Search for the cell housing the specified text and yield its [x, y] center coordinate. 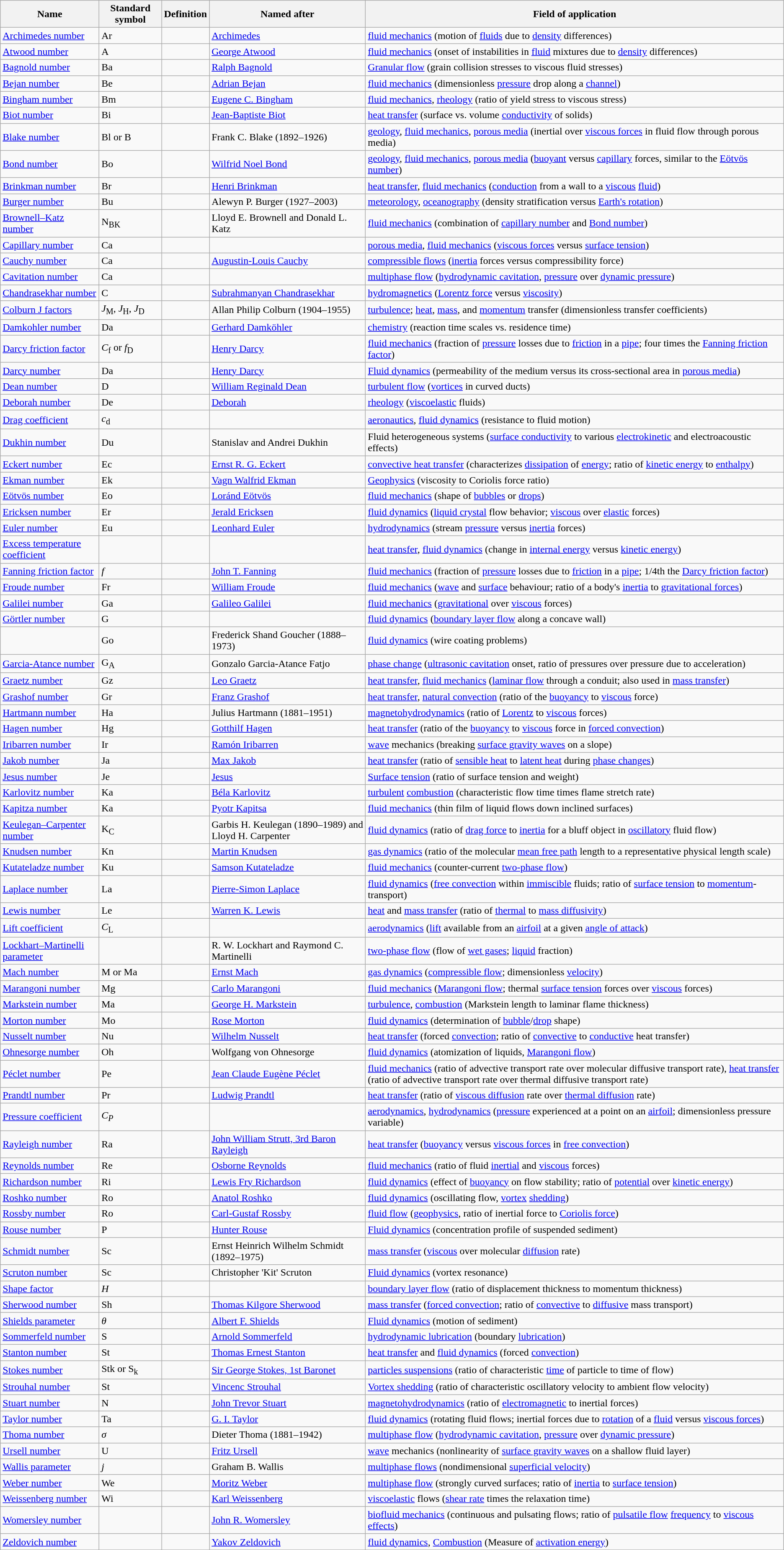
Ernst R. G. Eckert [287, 464]
Rose Morton [287, 1020]
Weissenberg number [50, 1498]
Jean-Baptiste Biot [287, 115]
Julius Hartmann (1881–1951) [287, 713]
Stanton number [50, 1352]
William Reginald Dean [287, 386]
fluid dynamics (ratio of drag force to inertia for a bluff object in oscillatory fluid flow) [575, 829]
fluid mechanics, rheology (ratio of yield stress to viscous stress) [575, 99]
Thomas Ernest Stanton [287, 1352]
Gr [131, 697]
Definition [186, 14]
fluid mechanics (ratio of fluid inertial and viscous forces) [575, 1166]
Ec [131, 464]
Grashof number [50, 697]
Marangoni number [50, 988]
Sir George Stokes, 1st Baronet [287, 1370]
Arnold Sommerfeld [287, 1336]
Brownell–Katz number [50, 223]
Wallis parameter [50, 1467]
Warren K. Lewis [287, 911]
fluid dynamics (oscillating flow, vortex shedding) [575, 1198]
We [131, 1483]
Mg [131, 988]
aerodynamics, hydrodynamics (pressure experienced at a point on an airfoil; dimensionless pressure variable) [575, 1117]
Pierre-Simon Laplace [287, 889]
Du [131, 442]
Iribarren number [50, 744]
Sherwood number [50, 1305]
Eötvös number [50, 496]
Womersley number [50, 1520]
Named after [287, 14]
aeronautics, fluid dynamics (resistance to fluid motion) [575, 419]
GA [131, 664]
Kn [131, 851]
Ramón Iribarren [287, 744]
Surface tension (ratio of surface tension and weight) [575, 776]
Kapitza number [50, 808]
Shields parameter [50, 1320]
fluid mechanics (gravitational over viscous forces) [575, 603]
Zeldovich number [50, 1542]
Capillary number [50, 245]
fluid dynamics (wire coating problems) [575, 640]
Jerald Ericksen [287, 512]
fluid mechanics (fraction of pressure losses due to friction in a pipe; four times the Fanning friction factor) [575, 349]
Cauchy number [50, 261]
gas dynamics (ratio of the molecular mean free path length to a representative physical length scale) [575, 851]
De [131, 402]
Gotthilf Hagen [287, 728]
Dean number [50, 386]
porous media, fluid mechanics (viscous forces versus surface tension) [575, 245]
Ar [131, 36]
hydromagnetics (Lorentz force versus viscosity) [575, 293]
Kutateladze number [50, 868]
Ursell number [50, 1451]
wave mechanics (nonlinearity of surface gravity waves on a shallow fluid layer) [575, 1451]
Hg [131, 728]
Loránd Eötvös [287, 496]
Yakov Zeldovich [287, 1542]
Garcia-Atance number [50, 664]
Thoma number [50, 1435]
compressible flows (inertia forces versus compressibility force) [575, 261]
Schmidt number [50, 1251]
multiphase flow (strongly curved surfaces; ratio of inertia to surface tension) [575, 1483]
Stk or Sk [131, 1370]
Dukhin number [50, 442]
H [131, 1289]
Ek [131, 480]
Knudsen number [50, 851]
Wilfrid Noel Bond [287, 164]
George Atwood [287, 52]
P [131, 1230]
Ericksen number [50, 512]
Vincenc Strouhal [287, 1387]
fluid mechanics (combination of capillary number and Bond number) [575, 223]
heat transfer (ratio of viscous diffusion rate over thermal diffusion rate) [575, 1095]
heat transfer (buoyancy versus viscous forces in free convection) [575, 1144]
Re [131, 1166]
Fluid dynamics (motion of sediment) [575, 1320]
Standard symbol [131, 14]
Archimedes number [50, 36]
Burger number [50, 201]
N [131, 1403]
CL [131, 928]
M or Ma [131, 972]
Ludwig Prandtl [287, 1095]
Fluid dynamics (permeability of the medium versus its cross-sectional area in porous media) [575, 370]
Thomas Kilgore Sherwood [287, 1305]
heat transfer, natural convection (ratio of the buoyancy to viscous force) [575, 697]
Keulegan–Carpenter number [50, 829]
fluid flow (geophysics, ratio of inertial force to Coriolis force) [575, 1214]
heat transfer and fluid dynamics (forced convection) [575, 1352]
Bejan number [50, 83]
Mach number [50, 972]
Ba [131, 67]
cd [131, 419]
Morton number [50, 1020]
Jean Claude Eugène Péclet [287, 1073]
Oh [131, 1052]
Laplace number [50, 889]
geology, fluid mechanics, porous media (buoyant versus capillary forces, similar to the Eötvös number) [575, 164]
Leo Graetz [287, 681]
Carl-Gustaf Rossby [287, 1214]
Wi [131, 1498]
Le [131, 911]
fluid dynamics (effect of buoyancy on flow stability; ratio of potential over kinetic energy) [575, 1182]
Ra [131, 1144]
John William Strutt, 3rd Baron Rayleigh [287, 1144]
Drag coefficient [50, 419]
Béla Karlovitz [287, 792]
Granular flow (grain collision stresses to viscous fluid stresses) [575, 67]
magnetohydrodynamics (ratio of Lorentz to viscous forces) [575, 713]
fluid mechanics (fraction of pressure losses due to friction in a pipe; 1/4th the Darcy friction factor) [575, 571]
Gonzalo Garcia-Atance Fatjo [287, 664]
La [131, 889]
G. I. Taylor [287, 1419]
Frank C. Blake (1892–1926) [287, 137]
Eu [131, 528]
heat transfer (ratio of sensible heat to latent heat during phase changes) [575, 760]
Eugene C. Bingham [287, 99]
fluid mechanics (wave and surface behaviour; ratio of a body's inertia to gravitational forces) [575, 587]
Fluid dynamics (concentration profile of suspended sediment) [575, 1230]
John Trevor Stuart [287, 1403]
Ernst Heinrich Wilhelm Schmidt (1892–1975) [287, 1251]
Jakob number [50, 760]
Blake number [50, 137]
fluid mechanics (Marangoni flow; thermal surface tension forces over viscous forces) [575, 988]
Frederick Shand Goucher (1888–1973) [287, 640]
turbulent combustion (characteristic flow time times flame stretch rate) [575, 792]
Rouse number [50, 1230]
fluid dynamics (atomization of liquids, Marangoni flow) [575, 1052]
Roshko number [50, 1198]
S [131, 1336]
Galilei number [50, 603]
C [131, 293]
Gerhard Damköhler [287, 327]
fluid dynamics (liquid crystal flow behavior; viscous over elastic forces) [575, 512]
meteorology, oceanography (density stratification versus Earth's rotation) [575, 201]
CP [131, 1117]
Sommerfeld number [50, 1336]
Ta [131, 1419]
Ku [131, 868]
Karl Weissenberg [287, 1498]
Taylor number [50, 1419]
Osborne Reynolds [287, 1166]
Chandrasekhar number [50, 293]
fluid mechanics (dimensionless pressure drop along a channel) [575, 83]
Christopher 'Kit' Scruton [287, 1273]
Sh [131, 1305]
Hunter Rouse [287, 1230]
Weber number [50, 1483]
Pyotr Kapitsa [287, 808]
G [131, 619]
Fritz Ursell [287, 1451]
Carlo Marangoni [287, 988]
NBK [131, 223]
viscoelastic flows (shear rate times the relaxation time) [575, 1498]
Ga [131, 603]
Pr [131, 1095]
Euler number [50, 528]
Biot number [50, 115]
Subrahmanyan Chandrasekhar [287, 293]
Moritz Weber [287, 1483]
Anatol Roshko [287, 1198]
Fanning friction factor [50, 571]
Colburn J factors [50, 310]
fluid dynamics (free convection within immiscible fluids; ratio of surface tension to momentum-transport) [575, 889]
Fr [131, 587]
turbulent flow (vortices in curved ducts) [575, 386]
Lewis Fry Richardson [287, 1182]
KC [131, 829]
Ralph Bagnold [287, 67]
Vortex shedding (ratio of characteristic oscillatory velocity to ambient flow velocity) [575, 1387]
Go [131, 640]
A [131, 52]
D [131, 386]
Name [50, 14]
Bingham number [50, 99]
Damkohler number [50, 327]
hydrodynamic lubrication (boundary lubrication) [575, 1336]
Lift coefficient [50, 928]
Archimedes [287, 36]
Garbis H. Keulegan (1890–1989) and Lloyd H. Carpenter [287, 829]
fluid mechanics (shape of bubbles or drops) [575, 496]
biofluid mechanics (continuous and pulsating flows; ratio of pulsatile flow frequency to viscous effects) [575, 1520]
heat transfer (ratio of the buoyancy to viscous force in forced convection) [575, 728]
Eckert number [50, 464]
Max Jakob [287, 760]
Bm [131, 99]
chemistry (reaction time scales vs. residence time) [575, 327]
Ha [131, 713]
fluid mechanics (counter-current two-phase flow) [575, 868]
Atwood number [50, 52]
particles suspensions (ratio of characteristic time of particle to time of flow) [575, 1370]
Alewyn P. Burger (1927–2003) [287, 201]
Pressure coefficient [50, 1117]
Görtler number [50, 619]
Bu [131, 201]
Bi [131, 115]
Rayleigh number [50, 1144]
Scruton number [50, 1273]
Ernst Mach [287, 972]
Lockhart–Martinelli parameter [50, 951]
two-phase flow (flow of wet gases; liquid fraction) [575, 951]
Allan Philip Colburn (1904–1955) [287, 310]
Er [131, 512]
Karlovitz number [50, 792]
Albert F. Shields [287, 1320]
geology, fluid mechanics, porous media (inertial over viscous forces in fluid flow through porous media) [575, 137]
Je [131, 776]
f [131, 571]
Jesus number [50, 776]
John T. Fanning [287, 571]
σ [131, 1435]
Fluid dynamics (vortex resonance) [575, 1273]
Henri Brinkman [287, 186]
multiphase flows (nondimensional superficial velocity) [575, 1467]
boundary layer flow (ratio of displacement thickness to momentum thickness) [575, 1289]
Augustin-Louis Cauchy [287, 261]
Adrian Bejan [287, 83]
Wolfgang von Ohnesorge [287, 1052]
Pe [131, 1073]
Ekman number [50, 480]
Dieter Thoma (1881–1942) [287, 1435]
rheology (viscoelastic fluids) [575, 402]
Péclet number [50, 1073]
fluid dynamics (boundary layer flow along a concave wall) [575, 619]
Mo [131, 1020]
Ja [131, 760]
Be [131, 83]
heat transfer, fluid mechanics (conduction from a wall to a viscous fluid) [575, 186]
R. W. Lockhart and Raymond C. Martinelli [287, 951]
Shape factor [50, 1289]
Field of application [575, 14]
wave mechanics (breaking surface gravity waves on a slope) [575, 744]
Eo [131, 496]
Hagen number [50, 728]
Lewis number [50, 911]
George H. Markstein [287, 1004]
fluid dynamics (rotating fluid flows; inertial forces due to rotation of a fluid versus viscous forces) [575, 1419]
Jesus [287, 776]
Leonhard Euler [287, 528]
Reynolds number [50, 1166]
aerodynamics (lift available from an airfoil at a given angle of attack) [575, 928]
heat and mass transfer (ratio of thermal to mass diffusivity) [575, 911]
Darcy number [50, 370]
fluid mechanics (thin film of liquid flows down inclined surfaces) [575, 808]
Prandtl number [50, 1095]
Richardson number [50, 1182]
hydrodynamics (stream pressure versus inertia forces) [575, 528]
Martin Knudsen [287, 851]
Nusselt number [50, 1036]
JM, JH, JD [131, 310]
William Froude [287, 587]
fluid mechanics (motion of fluids due to density differences) [575, 36]
Nu [131, 1036]
fluid mechanics (onset of instabilities in fluid mixtures due to density differences) [575, 52]
phase change (ultrasonic cavitation onset, ratio of pressures over pressure due to acceleration) [575, 664]
Wilhelm Nusselt [287, 1036]
Stokes number [50, 1370]
Ri [131, 1182]
John R. Womersley [287, 1520]
Cf or fD [131, 349]
heat transfer, fluid dynamics (change in internal energy versus kinetic energy) [575, 550]
turbulence, combustion (Markstein length to laminar flame thickness) [575, 1004]
Franz Grashof [287, 697]
Rossby number [50, 1214]
Fluid heterogeneous systems (surface conductivity to various electrokinetic and electroacoustic effects) [575, 442]
Graetz number [50, 681]
Bl or B [131, 137]
Samson Kutateladze [287, 868]
Hartmann number [50, 713]
Gz [131, 681]
Bond number [50, 164]
Cavitation number [50, 277]
Stanislav and Andrei Dukhin [287, 442]
Ohnesorge number [50, 1052]
Ir [131, 744]
Strouhal number [50, 1387]
Froude number [50, 587]
Markstein number [50, 1004]
turbulence; heat, mass, and momentum transfer (dimensionless transfer coefficients) [575, 310]
Deborah number [50, 402]
Brinkman number [50, 186]
convective heat transfer (characterizes dissipation of energy; ratio of kinetic energy to enthalpy) [575, 464]
mass transfer (forced convection; ratio of convective to diffusive mass transport) [575, 1305]
Ma [131, 1004]
heat transfer (forced convection; ratio of convective to conductive heat transfer) [575, 1036]
Geophysics (viscosity to Coriolis force ratio) [575, 480]
mass transfer (viscous over molecular diffusion rate) [575, 1251]
Br [131, 186]
fluid dynamics (determination of bubble/drop shape) [575, 1020]
Bo [131, 164]
heat transfer (surface vs. volume conductivity of solids) [575, 115]
Deborah [287, 402]
Galileo Galilei [287, 603]
Lloyd E. Brownell and Donald L. Katz [287, 223]
Bagnold number [50, 67]
U [131, 1451]
magnetohydrodynamics (ratio of electromagnetic to inertial forces) [575, 1403]
θ [131, 1320]
Stuart number [50, 1403]
j [131, 1467]
Excess temperature coefficient [50, 550]
Vagn Walfrid Ekman [287, 480]
Darcy friction factor [50, 349]
Graham B. Wallis [287, 1467]
heat transfer, fluid mechanics (laminar flow through a conduit; also used in mass transfer) [575, 681]
gas dynamics (compressible flow; dimensionless velocity) [575, 972]
fluid dynamics, Combustion (Measure of activation energy) [575, 1542]
